Detect which cell encompasses the target text, then output its [X, Y] center coordinate. 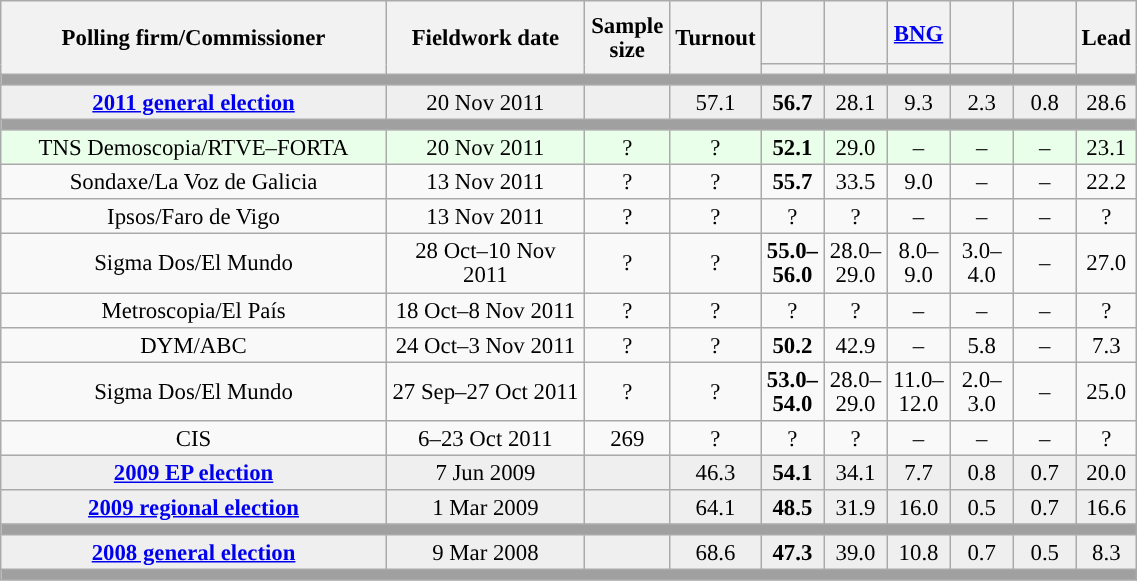
TNS Demoscopia/RTVE–FORTA [194, 148]
Lead [1106, 38]
48.5 [792, 508]
24 Oct–3 Nov 2011 [485, 344]
6–23 Oct 2011 [485, 438]
47.3 [792, 552]
9 Mar 2008 [485, 552]
22.2 [1106, 182]
28 Oct–10 Nov 2011 [485, 264]
27.0 [1106, 264]
CIS [194, 438]
269 [627, 438]
5.8 [982, 344]
27 Sep–27 Oct 2011 [485, 392]
64.1 [716, 508]
1 Mar 2009 [485, 508]
2009 EP election [194, 472]
2011 general election [194, 102]
7.3 [1106, 344]
23.1 [1106, 148]
DYM/ABC [194, 344]
9.0 [918, 182]
BNG [918, 32]
55.7 [792, 182]
46.3 [716, 472]
Ipsos/Faro de Vigo [194, 218]
2008 general election [194, 552]
Polling firm/Commissioner [194, 38]
57.1 [716, 102]
33.5 [856, 182]
28.6 [1106, 102]
2009 regional election [194, 508]
8.3 [1106, 552]
9.3 [918, 102]
55.0–56.0 [792, 264]
18 Oct–8 Nov 2011 [485, 310]
20.0 [1106, 472]
16.6 [1106, 508]
52.1 [792, 148]
28.1 [856, 102]
53.0–54.0 [792, 392]
3.0–4.0 [982, 264]
Metroscopia/El País [194, 310]
7.7 [918, 472]
Sample size [627, 38]
Turnout [716, 38]
50.2 [792, 344]
25.0 [1106, 392]
11.0–12.0 [918, 392]
2.0–3.0 [982, 392]
31.9 [856, 508]
29.0 [856, 148]
Fieldwork date [485, 38]
16.0 [918, 508]
68.6 [716, 552]
Sondaxe/La Voz de Galicia [194, 182]
56.7 [792, 102]
34.1 [856, 472]
8.0–9.0 [918, 264]
54.1 [792, 472]
2.3 [982, 102]
7 Jun 2009 [485, 472]
39.0 [856, 552]
10.8 [918, 552]
42.9 [856, 344]
